Identify which cell holds the provided text, then report its (x, y) central coordinate. 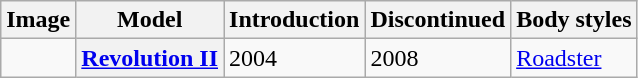
Introduction (294, 20)
Discontinued (438, 20)
2004 (294, 58)
Body styles (574, 20)
2008 (438, 58)
Roadster (574, 58)
Revolution II (150, 58)
Image (38, 20)
Model (150, 20)
